Return [X, Y] of the center of cell containing provided text 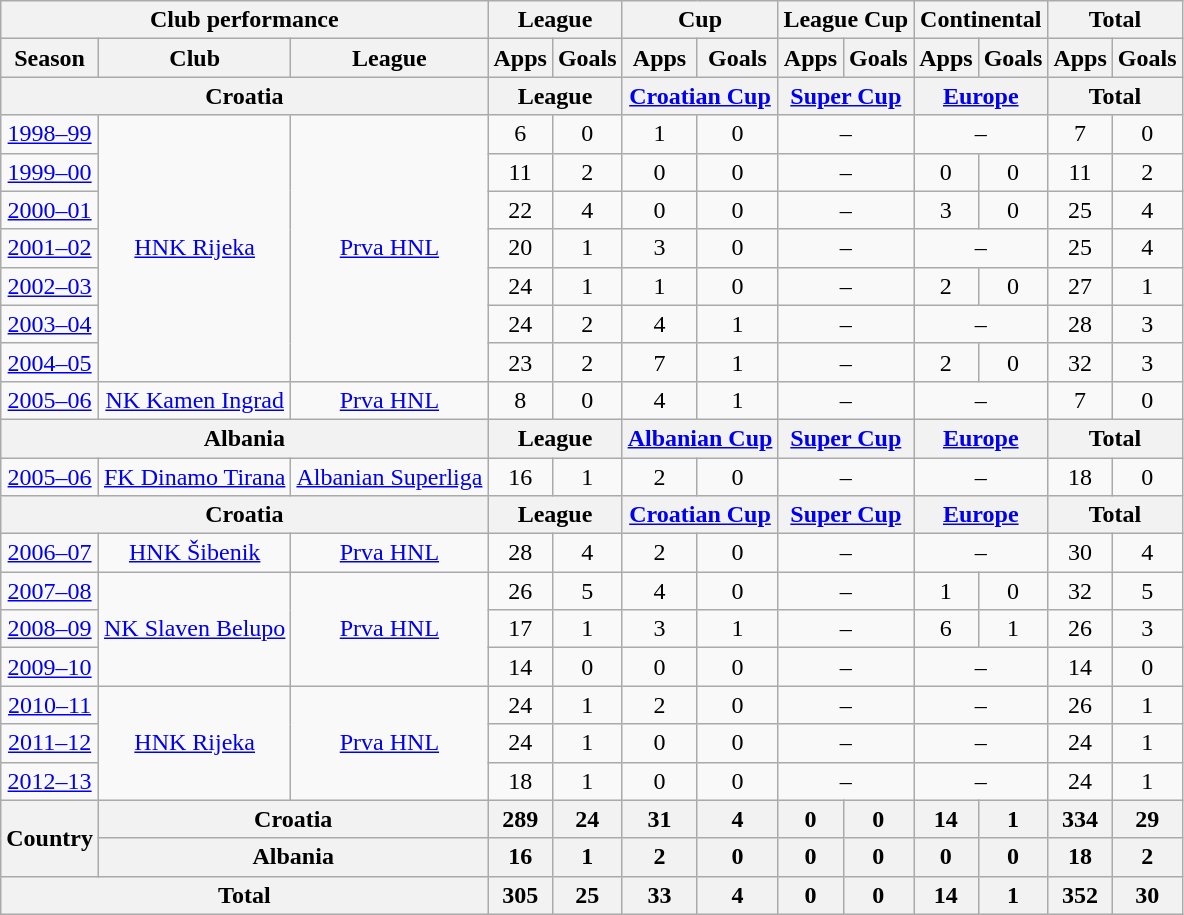
2001–02 [50, 248]
2003–04 [50, 324]
Season [50, 58]
Cup [700, 20]
NK Kamen Ingrad [194, 400]
2011–12 [50, 743]
2010–11 [50, 705]
NK Slaven Belupo [194, 629]
HNK Šibenik [194, 553]
23 [520, 362]
22 [520, 210]
2012–13 [50, 781]
2006–07 [50, 553]
2007–08 [50, 591]
352 [1080, 895]
Albanian Cup [700, 438]
Continental [981, 20]
29 [1147, 819]
2000–01 [50, 210]
289 [520, 819]
2009–10 [50, 667]
Club [194, 58]
Country [50, 838]
Club performance [244, 20]
334 [1080, 819]
20 [520, 248]
2008–09 [50, 629]
8 [520, 400]
Albanian Superliga [390, 477]
305 [520, 895]
27 [1080, 286]
1998–99 [50, 134]
31 [660, 819]
1999–00 [50, 172]
33 [660, 895]
2004–05 [50, 362]
17 [520, 629]
2002–03 [50, 286]
FK Dinamo Tirana [194, 477]
League Cup [846, 20]
